Scan for the cell matching the given text and deliver its [x, y] coordinate at center. 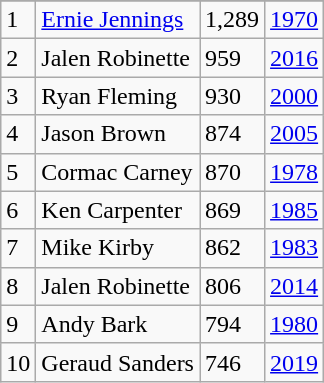
1,289 [232, 20]
1 [18, 20]
794 [232, 324]
930 [232, 96]
1970 [294, 20]
2016 [294, 58]
2 [18, 58]
874 [232, 134]
862 [232, 248]
1980 [294, 324]
Andy Bark [118, 324]
Ernie Jennings [118, 20]
9 [18, 324]
8 [18, 286]
2005 [294, 134]
2000 [294, 96]
870 [232, 172]
3 [18, 96]
746 [232, 362]
10 [18, 362]
4 [18, 134]
1978 [294, 172]
6 [18, 210]
7 [18, 248]
869 [232, 210]
806 [232, 286]
Ken Carpenter [118, 210]
1985 [294, 210]
Ryan Fleming [118, 96]
Geraud Sanders [118, 362]
959 [232, 58]
5 [18, 172]
1983 [294, 248]
2014 [294, 286]
Mike Kirby [118, 248]
Cormac Carney [118, 172]
Jason Brown [118, 134]
2019 [294, 362]
